Return (X, Y) of the center of cell containing provided text 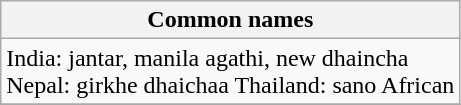
Common names (230, 20)
India: jantar, manila agathi, new dhainchaNepal: girkhe dhaichaa Thailand: sano African (230, 72)
